Extract the (x, y) coordinate from the center of the cell holding the provided text.  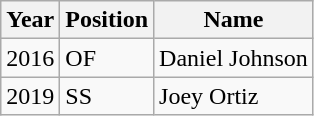
Joey Ortiz (234, 96)
Daniel Johnson (234, 58)
SS (107, 96)
Position (107, 20)
2016 (30, 58)
OF (107, 58)
Year (30, 20)
2019 (30, 96)
Name (234, 20)
